Extract the (X, Y) coordinate from the center of the cell holding the provided text.  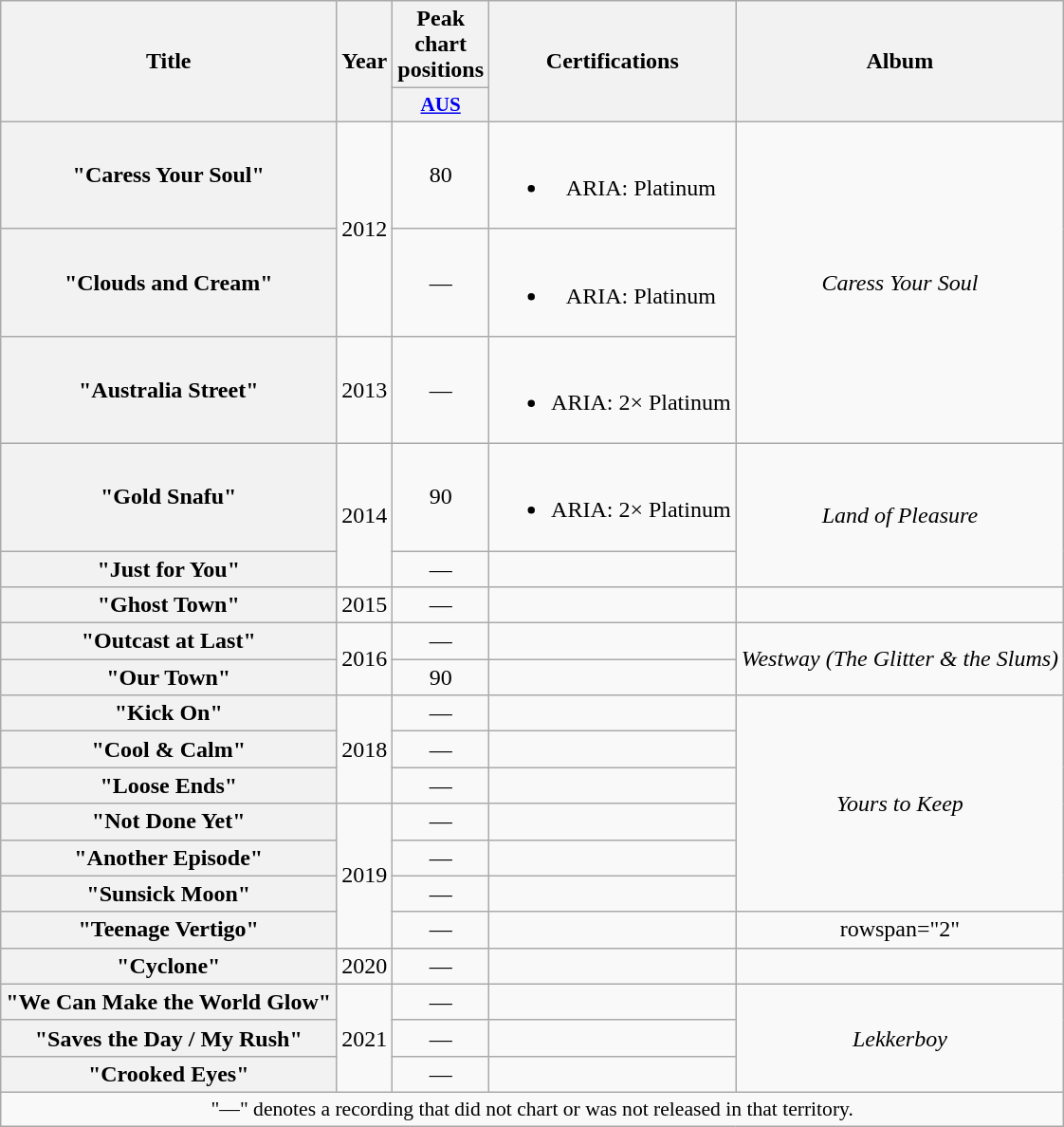
"We Can Make the World Glow" (169, 1002)
2021 (364, 1038)
"Kick On" (169, 713)
"Crooked Eyes" (169, 1074)
Certifications (613, 62)
"Ghost Town" (169, 605)
2016 (364, 659)
Peak chart positions (441, 45)
Year (364, 62)
"Outcast at Last" (169, 641)
2013 (364, 389)
2019 (364, 876)
"Gold Snafu" (169, 497)
"Another Episode" (169, 858)
"Our Town" (169, 677)
AUS (441, 104)
80 (441, 175)
"Teenage Vertigo" (169, 930)
2012 (364, 229)
2020 (364, 966)
Yours to Keep (899, 804)
Lekkerboy (899, 1038)
"Sunsick Moon" (169, 894)
2018 (364, 749)
Caress Your Soul (899, 283)
"Just for You" (169, 568)
"Australia Street" (169, 389)
"Clouds and Cream" (169, 283)
Westway (The Glitter & the Slums) (899, 659)
"Saves the Day / My Rush" (169, 1038)
2015 (364, 605)
2014 (364, 514)
"Loose Ends" (169, 785)
Title (169, 62)
Land of Pleasure (899, 514)
"Not Done Yet" (169, 822)
"Cool & Calm" (169, 749)
rowspan="2" (899, 930)
"—" denotes a recording that did not chart or was not released in that territory. (533, 1109)
"Cyclone" (169, 966)
Album (899, 62)
"Caress Your Soul" (169, 175)
